Extract the [x, y] coordinate from the center of the cell holding the provided text.  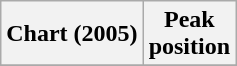
Chart (2005) [72, 34]
Peakposition [189, 34]
